Output the [X, Y] coordinate of the center of the cell containing the given text.  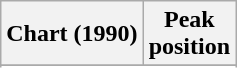
Peakposition [189, 34]
Chart (1990) [72, 34]
